Scan for the cell matching the given text and deliver its [X, Y] coordinate at center. 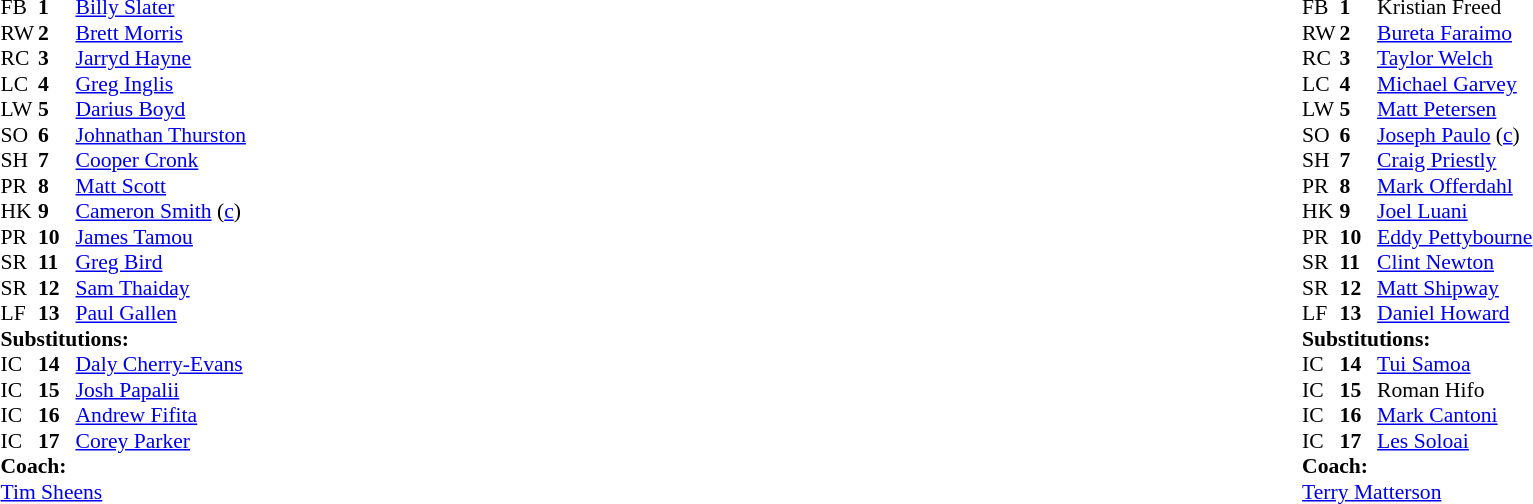
Daniel Howard [1454, 313]
Corey Parker [161, 441]
Mark Offerdahl [1454, 186]
Greg Inglis [161, 84]
Matt Shipway [1454, 288]
Eddy Pettybourne [1454, 237]
Les Soloai [1454, 441]
Jarryd Hayne [161, 59]
Matt Petersen [1454, 109]
Mark Cantoni [1454, 415]
Cameron Smith (c) [161, 211]
Sam Thaiday [161, 288]
Joseph Paulo (c) [1454, 135]
Johnathan Thurston [161, 135]
Andrew Fifita [161, 415]
Josh Papalii [161, 390]
Clint Newton [1454, 263]
Bureta Faraimo [1454, 33]
Greg Bird [161, 263]
Daly Cherry-Evans [161, 365]
Roman Hifo [1454, 390]
Tui Samoa [1454, 365]
Joel Luani [1454, 211]
Paul Gallen [161, 313]
Michael Garvey [1454, 84]
Matt Scott [161, 186]
Brett Morris [161, 33]
Taylor Welch [1454, 59]
Cooper Cronk [161, 161]
Darius Boyd [161, 109]
Craig Priestly [1454, 161]
James Tamou [161, 237]
